Capture the cell that displays the provided text and extract its (x, y) central coordinate. 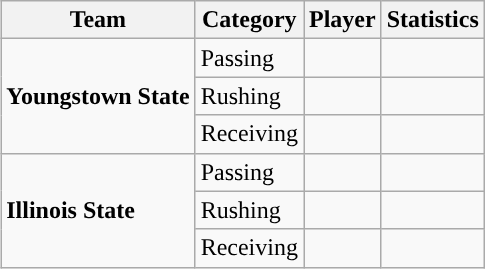
Illinois State (98, 210)
Team (98, 20)
Youngstown State (98, 96)
Statistics (432, 20)
Category (249, 20)
Player (343, 20)
